Capture the cell that displays the provided text and extract its [x, y] central coordinate. 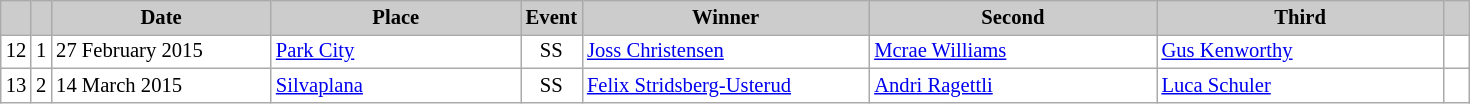
1 [41, 51]
Winner [726, 17]
Joss Christensen [726, 51]
Gus Kenworthy [1300, 51]
14 March 2015 [161, 85]
Felix Stridsberg-Usterud [726, 85]
27 February 2015 [161, 51]
Mcrae Williams [1012, 51]
Park City [396, 51]
2 [41, 85]
12 [16, 51]
13 [16, 85]
Place [396, 17]
Luca Schuler [1300, 85]
Silvaplana [396, 85]
Date [161, 17]
Event [552, 17]
Andri Ragettli [1012, 85]
Second [1012, 17]
Third [1300, 17]
